Scan for the cell matching the given text and deliver its [x, y] coordinate at center. 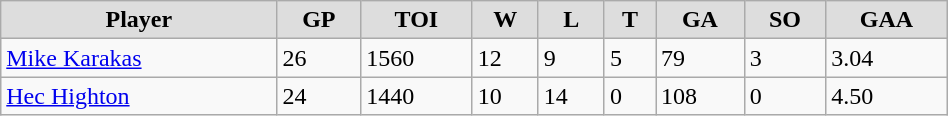
24 [319, 96]
26 [319, 58]
14 [571, 96]
Player [139, 20]
SO [784, 20]
3.04 [887, 58]
Mike Karakas [139, 58]
9 [571, 58]
GA [700, 20]
GP [319, 20]
T [630, 20]
1440 [416, 96]
L [571, 20]
W [505, 20]
79 [700, 58]
4.50 [887, 96]
12 [505, 58]
GAA [887, 20]
5 [630, 58]
10 [505, 96]
3 [784, 58]
1560 [416, 58]
108 [700, 96]
TOI [416, 20]
Hec Highton [139, 96]
